Capture the cell that displays the provided text and extract its [x, y] central coordinate. 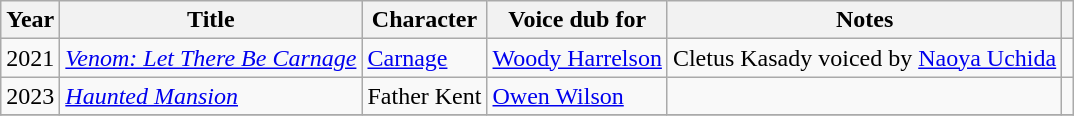
Title [211, 20]
Carnage [424, 58]
2023 [30, 96]
Venom: Let There Be Carnage [211, 58]
Owen Wilson [577, 96]
Father Kent [424, 96]
Woody Harrelson [577, 58]
Cletus Kasady voiced by Naoya Uchida [864, 58]
Notes [864, 20]
Haunted Mansion [211, 96]
Voice dub for [577, 20]
Character [424, 20]
Year [30, 20]
2021 [30, 58]
